For the text-containing cell, return its midpoint in (x, y) coordinate format. 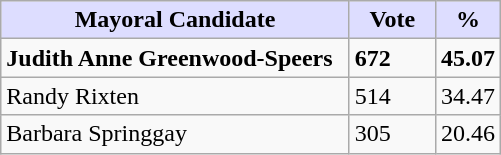
Mayoral Candidate (176, 20)
45.07 (468, 58)
% (468, 20)
Barbara Springgay (176, 134)
20.46 (468, 134)
514 (392, 96)
Randy Rixten (176, 96)
672 (392, 58)
Judith Anne Greenwood-Speers (176, 58)
34.47 (468, 96)
Vote (392, 20)
305 (392, 134)
